Scan for the cell matching the given text and deliver its [x, y] coordinate at center. 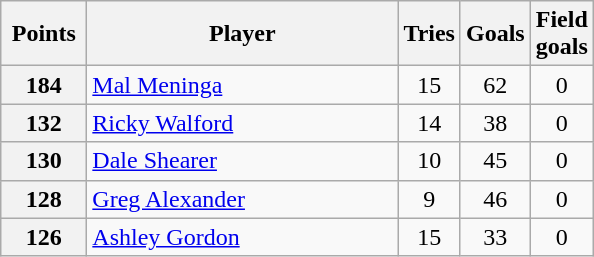
46 [495, 199]
Tries [430, 34]
184 [44, 85]
Goals [495, 34]
62 [495, 85]
45 [495, 161]
Ashley Gordon [242, 237]
128 [44, 199]
Mal Meninga [242, 85]
126 [44, 237]
Player [242, 34]
132 [44, 123]
Greg Alexander [242, 199]
10 [430, 161]
Field goals [562, 34]
9 [430, 199]
33 [495, 237]
Dale Shearer [242, 161]
14 [430, 123]
130 [44, 161]
38 [495, 123]
Points [44, 34]
Ricky Walford [242, 123]
